Return the (X, Y) coordinate for the center point of the cell that contains the specified text.  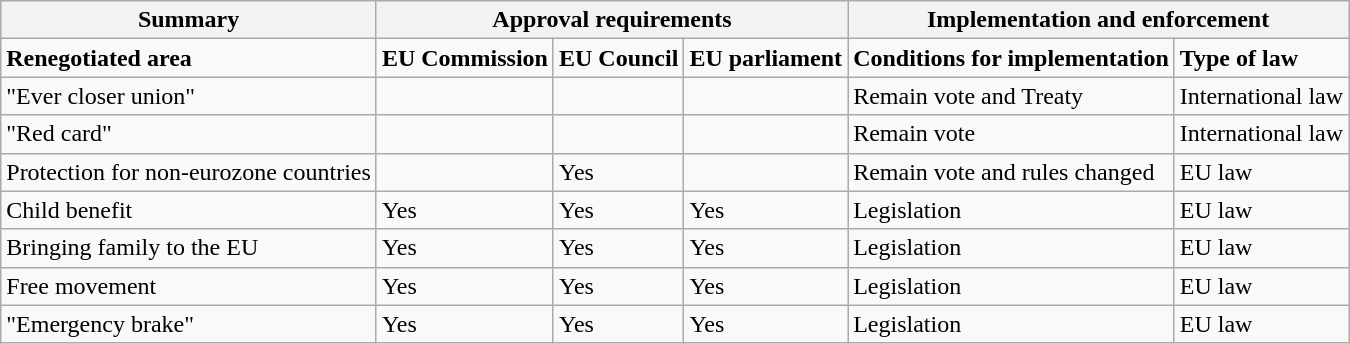
Summary (189, 20)
Remain vote and rules changed (1012, 172)
Bringing family to the EU (189, 248)
"Ever closer union" (189, 96)
Remain vote and Treaty (1012, 96)
Child benefit (189, 210)
EU parliament (766, 58)
Remain vote (1012, 134)
"Emergency brake" (189, 324)
EU Commission (464, 58)
Renegotiated area (189, 58)
Implementation and enforcement (1098, 20)
Type of law (1261, 58)
EU Council (618, 58)
"Red card" (189, 134)
Free movement (189, 286)
Protection for non-eurozone countries (189, 172)
Approval requirements (612, 20)
Conditions for implementation (1012, 58)
